Locate the cell with the specified text and output its (x, y) center coordinate. 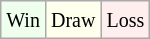
Loss (126, 20)
Draw (72, 20)
Win (24, 20)
